Provide the [x, y] coordinate of the cell's center where the given text is located.  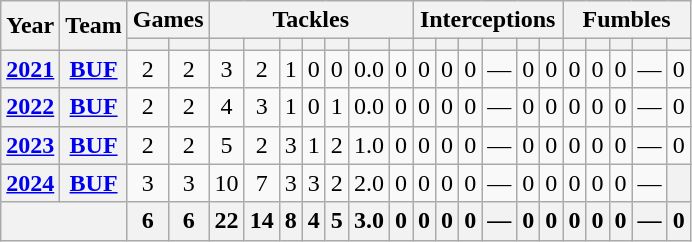
Tackles [310, 20]
3.0 [368, 221]
8 [290, 221]
Year [30, 26]
2022 [30, 107]
2.0 [368, 183]
2024 [30, 183]
Games [168, 20]
1.0 [368, 145]
Fumbles [626, 20]
Team [94, 26]
22 [226, 221]
10 [226, 183]
Interceptions [487, 20]
2021 [30, 69]
2023 [30, 145]
7 [262, 183]
14 [262, 221]
